Find where the given text appears and provide that cell's center as [x, y] coordinate. 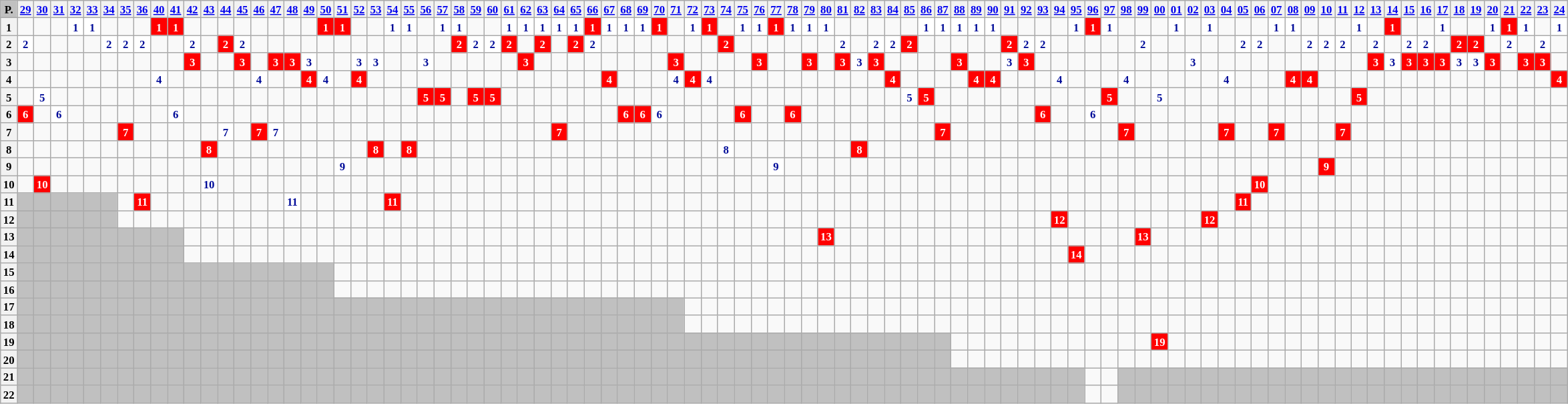
78 [793, 9]
89 [976, 9]
24 [1559, 9]
61 [509, 9]
98 [1127, 9]
76 [760, 9]
69 [642, 9]
42 [192, 9]
32 [76, 9]
47 [275, 9]
97 [1109, 9]
90 [993, 9]
48 [292, 9]
05 [1243, 9]
91 [1009, 9]
87 [943, 9]
44 [226, 9]
23 [1542, 9]
30 [43, 9]
59 [475, 9]
63 [542, 9]
33 [92, 9]
01 [1176, 9]
72 [693, 9]
73 [709, 9]
45 [243, 9]
82 [860, 9]
55 [409, 9]
00 [1160, 9]
02 [1194, 9]
96 [1093, 9]
86 [927, 9]
52 [359, 9]
57 [442, 9]
99 [1143, 9]
54 [393, 9]
07 [1276, 9]
81 [842, 9]
46 [259, 9]
83 [876, 9]
74 [726, 9]
31 [59, 9]
56 [426, 9]
93 [1043, 9]
58 [459, 9]
79 [809, 9]
71 [676, 9]
51 [342, 9]
03 [1210, 9]
50 [326, 9]
49 [308, 9]
94 [1060, 9]
43 [210, 9]
62 [526, 9]
53 [375, 9]
34 [109, 9]
29 [25, 9]
68 [626, 9]
36 [143, 9]
P. [9, 9]
85 [909, 9]
75 [742, 9]
04 [1227, 9]
88 [960, 9]
95 [1076, 9]
08 [1294, 9]
64 [559, 9]
70 [660, 9]
35 [125, 9]
92 [1027, 9]
67 [609, 9]
06 [1260, 9]
66 [593, 9]
77 [776, 9]
41 [176, 9]
09 [1310, 9]
65 [575, 9]
84 [893, 9]
40 [159, 9]
60 [493, 9]
80 [826, 9]
